Search for the cell housing the specified text and yield its (X, Y) center coordinate. 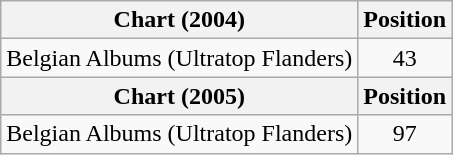
Chart (2005) (180, 96)
43 (405, 58)
97 (405, 134)
Chart (2004) (180, 20)
